Locate the cell with the specified text and output its [x, y] center coordinate. 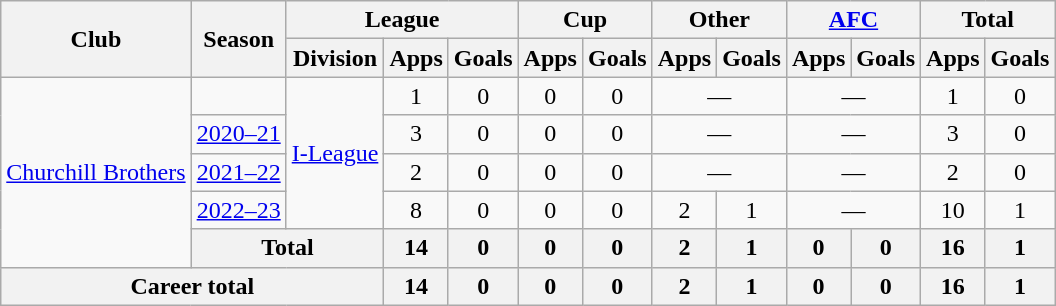
10 [953, 210]
I-League [335, 153]
Cup [585, 20]
Club [96, 39]
Division [335, 58]
2021–22 [238, 172]
2022–23 [238, 210]
2020–21 [238, 134]
Career total [192, 286]
Churchill Brothers [96, 172]
League [402, 20]
8 [416, 210]
AFC [853, 20]
Season [238, 39]
Other [719, 20]
